Detect which cell encompasses the target text, then output its (X, Y) center coordinate. 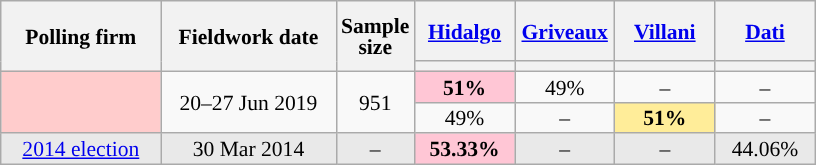
53.33% (464, 150)
Polling firm (81, 36)
Samplesize (375, 36)
Dati (765, 31)
951 (375, 102)
Hidalgo (464, 31)
2014 election (81, 150)
20–27 Jun 2019 (248, 102)
Villani (665, 31)
Griveaux (565, 31)
44.06% (765, 150)
Fieldwork date (248, 36)
30 Mar 2014 (248, 150)
